Provide the [X, Y] coordinate of the cell's center where the given text is located.  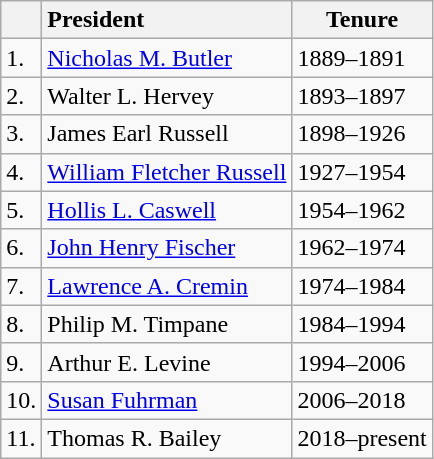
Philip M. Timpane [167, 324]
1962–1974 [362, 248]
2. [22, 96]
President [167, 20]
1889–1891 [362, 58]
Nicholas M. Butler [167, 58]
3. [22, 134]
1927–1954 [362, 172]
Susan Fuhrman [167, 400]
4. [22, 172]
1954–1962 [362, 210]
1. [22, 58]
11. [22, 438]
9. [22, 362]
5. [22, 210]
1893–1897 [362, 96]
Hollis L. Caswell [167, 210]
Walter L. Hervey [167, 96]
Thomas R. Bailey [167, 438]
Lawrence A. Cremin [167, 286]
William Fletcher Russell [167, 172]
John Henry Fischer [167, 248]
Arthur E. Levine [167, 362]
6. [22, 248]
8. [22, 324]
2018–present [362, 438]
James Earl Russell [167, 134]
2006–2018 [362, 400]
1974–1984 [362, 286]
Tenure [362, 20]
7. [22, 286]
1984–1994 [362, 324]
1898–1926 [362, 134]
1994–2006 [362, 362]
10. [22, 400]
